Pinpoint the cell where the given text exists, returning its [X, Y] midpoint coordinate. 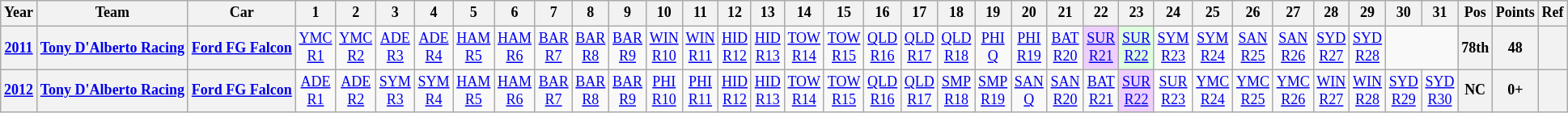
SMPR19 [994, 91]
23 [1137, 13]
ADER2 [356, 91]
SURR21 [1101, 48]
13 [767, 13]
25 [1213, 13]
0+ [1515, 91]
14 [804, 13]
YMCR25 [1253, 91]
6 [515, 13]
SYMR24 [1213, 48]
YMCR2 [356, 48]
8 [591, 13]
17 [919, 13]
WINR10 [663, 48]
NC [1476, 91]
PHIR11 [701, 91]
31 [1440, 13]
Points [1515, 13]
24 [1173, 13]
4 [434, 13]
5 [474, 13]
WINR11 [701, 48]
YMCR26 [1293, 91]
12 [735, 13]
BATR20 [1065, 48]
Pos [1476, 13]
Team [112, 13]
QLDR18 [956, 48]
SANR25 [1253, 48]
WINR27 [1332, 91]
11 [701, 13]
WINR28 [1367, 91]
3 [396, 13]
SYMR23 [1173, 48]
ADER3 [396, 48]
SYDR29 [1403, 91]
19 [994, 13]
7 [553, 13]
15 [843, 13]
SYMR3 [396, 91]
SANQ [1029, 91]
PHIQ [994, 48]
28 [1332, 13]
YMCR1 [316, 48]
2011 [19, 48]
16 [883, 13]
Ref [1553, 13]
SANR20 [1065, 91]
21 [1065, 13]
2 [356, 13]
SYDR30 [1440, 91]
SYDR27 [1332, 48]
1 [316, 13]
20 [1029, 13]
26 [1253, 13]
Car [241, 13]
2012 [19, 91]
SURR23 [1173, 91]
22 [1101, 13]
SYMR4 [434, 91]
29 [1367, 13]
30 [1403, 13]
SMPR18 [956, 91]
SANR26 [1293, 48]
9 [628, 13]
SYDR28 [1367, 48]
18 [956, 13]
ADER1 [316, 91]
48 [1515, 48]
27 [1293, 13]
Year [19, 13]
ADER4 [434, 48]
YMCR24 [1213, 91]
PHIR10 [663, 91]
78th [1476, 48]
PHIR19 [1029, 48]
BATR21 [1101, 91]
10 [663, 13]
